Capture the cell that displays the provided text and extract its [x, y] central coordinate. 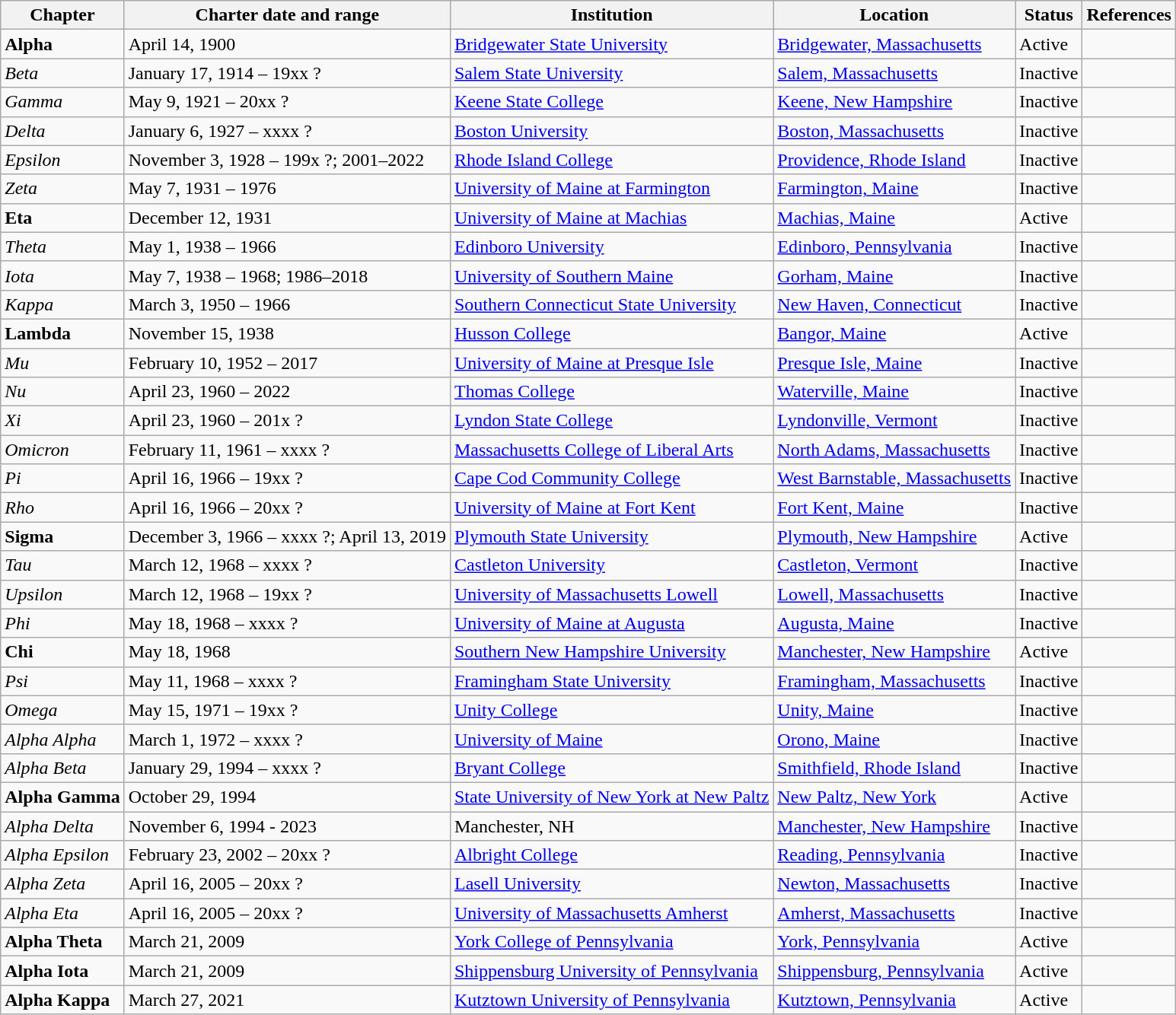
Epsilon [62, 160]
Iota [62, 275]
March 3, 1950 – 1966 [287, 304]
Alpha [62, 44]
Gamma [62, 102]
York College of Pennsylvania [611, 942]
Psi [62, 681]
Edinboro University [611, 247]
Boston, Massachusetts [894, 131]
Smithfield, Rhode Island [894, 768]
May 7, 1938 – 1968; 1986–2018 [287, 275]
April 16, 1966 – 20xx ? [287, 508]
December 3, 1966 – xxxx ?; April 13, 2019 [287, 536]
University of Maine at Augusta [611, 623]
Status [1049, 15]
Lowell, Massachusetts [894, 594]
Pi [62, 479]
Alpha Kappa [62, 1000]
West Barnstable, Massachusetts [894, 479]
Lyndonville, Vermont [894, 421]
Lasell University [611, 884]
Machias, Maine [894, 218]
Keene, New Hampshire [894, 102]
Shippensburg University of Pennsylvania [611, 971]
January 17, 1914 – 19xx ? [287, 73]
Castleton University [611, 565]
University of Maine at Farmington [611, 189]
Castleton, Vermont [894, 565]
Waterville, Maine [894, 392]
Sigma [62, 536]
February 23, 2002 – 20xx ? [287, 855]
References [1130, 15]
University of Massachusetts Lowell [611, 594]
Kutztown, Pennsylvania [894, 1000]
March 12, 1968 – 19xx ? [287, 594]
March 12, 1968 – xxxx ? [287, 565]
Omega [62, 710]
January 6, 1927 – xxxx ? [287, 131]
Salem State University [611, 73]
November 6, 1994 - 2023 [287, 826]
Rhode Island College [611, 160]
Reading, Pennsylvania [894, 855]
Plymouth State University [611, 536]
Alpha Gamma [62, 797]
Newton, Massachusetts [894, 884]
Bangor, Maine [894, 333]
Alpha Alpha [62, 739]
October 29, 1994 [287, 797]
Bridgewater, Massachusetts [894, 44]
Alpha Delta [62, 826]
Omicron [62, 450]
March 27, 2021 [287, 1000]
Alpha Eta [62, 913]
Alpha Theta [62, 942]
February 11, 1961 – xxxx ? [287, 450]
November 15, 1938 [287, 333]
University of Maine at Machias [611, 218]
Southern Connecticut State University [611, 304]
Thomas College [611, 392]
Southern New Hampshire University [611, 652]
Kappa [62, 304]
January 29, 1994 – xxxx ? [287, 768]
Edinboro, Pennsylvania [894, 247]
New Paltz, New York [894, 797]
April 23, 1960 – 2022 [287, 392]
Manchester, NH [611, 826]
Location [894, 15]
Xi [62, 421]
May 7, 1931 – 1976 [287, 189]
University of Maine [611, 739]
Boston University [611, 131]
Plymouth, New Hampshire [894, 536]
Alpha Beta [62, 768]
Lambda [62, 333]
Shippensburg, Pennsylvania [894, 971]
Theta [62, 247]
Nu [62, 392]
Alpha Epsilon [62, 855]
Chapter [62, 15]
Bryant College [611, 768]
Phi [62, 623]
Providence, Rhode Island [894, 160]
Presque Isle, Maine [894, 363]
Bridgewater State University [611, 44]
University of Massachusetts Amherst [611, 913]
April 23, 1960 – 201x ? [287, 421]
University of Southern Maine [611, 275]
May 1, 1938 – 1966 [287, 247]
Framingham, Massachusetts [894, 681]
North Adams, Massachusetts [894, 450]
York, Pennsylvania [894, 942]
Keene State College [611, 102]
Kutztown University of Pennsylvania [611, 1000]
Husson College [611, 333]
Cape Cod Community College [611, 479]
University of Maine at Fort Kent [611, 508]
April 16, 1966 – 19xx ? [287, 479]
Chi [62, 652]
Gorham, Maine [894, 275]
May 9, 1921 – 20xx ? [287, 102]
Tau [62, 565]
Orono, Maine [894, 739]
Rho [62, 508]
May 18, 1968 – xxxx ? [287, 623]
Unity College [611, 710]
Charter date and range [287, 15]
December 12, 1931 [287, 218]
State University of New York at New Paltz [611, 797]
Albright College [611, 855]
November 3, 1928 – 199x ?; 2001–2022 [287, 160]
Framingham State University [611, 681]
Beta [62, 73]
Farmington, Maine [894, 189]
May 11, 1968 – xxxx ? [287, 681]
Massachusetts College of Liberal Arts [611, 450]
Zeta [62, 189]
February 10, 1952 – 2017 [287, 363]
Lyndon State College [611, 421]
Eta [62, 218]
Delta [62, 131]
Fort Kent, Maine [894, 508]
Augusta, Maine [894, 623]
Salem, Massachusetts [894, 73]
Mu [62, 363]
May 18, 1968 [287, 652]
Alpha Zeta [62, 884]
University of Maine at Presque Isle [611, 363]
March 1, 1972 – xxxx ? [287, 739]
Institution [611, 15]
Unity, Maine [894, 710]
New Haven, Connecticut [894, 304]
Amherst, Massachusetts [894, 913]
April 14, 1900 [287, 44]
May 15, 1971 – 19xx ? [287, 710]
Alpha Iota [62, 971]
Upsilon [62, 594]
